Locate the cell with the specified text and output its (x, y) center coordinate. 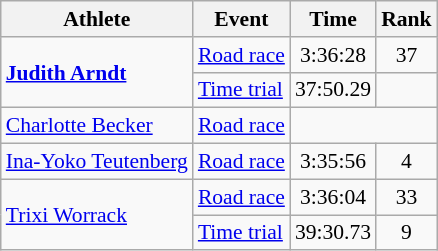
39:30.73 (333, 233)
Time (333, 19)
37 (406, 55)
Event (242, 19)
4 (406, 162)
Rank (406, 19)
3:35:56 (333, 162)
3:36:04 (333, 197)
37:50.29 (333, 90)
Trixi Worrack (97, 214)
Ina-Yoko Teutenberg (97, 162)
Judith Arndt (97, 72)
Athlete (97, 19)
3:36:28 (333, 55)
9 (406, 233)
Charlotte Becker (97, 126)
33 (406, 197)
